Return (X, Y) of the center of cell containing provided text 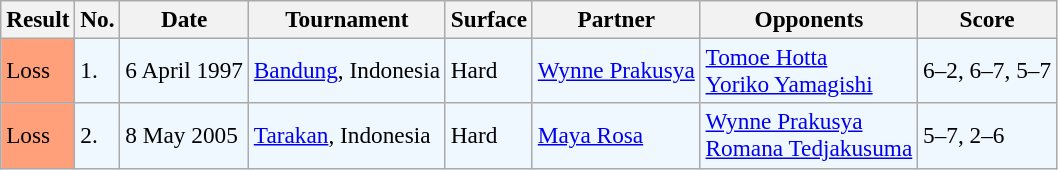
Wynne Prakusya Romana Tedjakusuma (809, 136)
5–7, 2–6 (988, 136)
8 May 2005 (184, 136)
Date (184, 19)
1. (98, 70)
Tarakan, Indonesia (346, 136)
Surface (488, 19)
2. (98, 136)
Tournament (346, 19)
Maya Rosa (616, 136)
Opponents (809, 19)
Bandung, Indonesia (346, 70)
6–2, 6–7, 5–7 (988, 70)
Score (988, 19)
No. (98, 19)
6 April 1997 (184, 70)
Partner (616, 19)
Wynne Prakusya (616, 70)
Result (38, 19)
Tomoe Hotta Yoriko Yamagishi (809, 70)
